Identify which cell holds the provided text, then report its [X, Y] central coordinate. 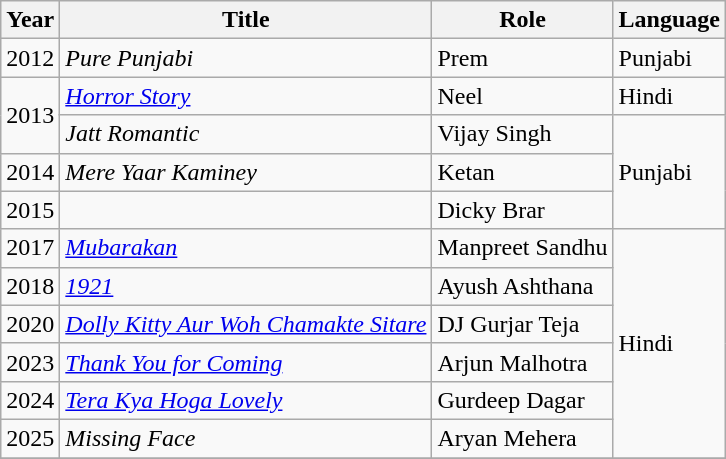
Year [30, 20]
2015 [30, 210]
Ayush Ashthana [522, 286]
Gurdeep Dagar [522, 400]
Tera Kya Hoga Lovely [246, 400]
Title [246, 20]
Ketan [522, 172]
Horror Story [246, 96]
Mubarakan [246, 248]
2023 [30, 362]
Role [522, 20]
DJ Gurjar Teja [522, 324]
Dicky Brar [522, 210]
2017 [30, 248]
Mere Yaar Kaminey [246, 172]
Prem [522, 58]
Manpreet Sandhu [522, 248]
2024 [30, 400]
Aryan Mehera [522, 438]
Arjun Malhotra [522, 362]
Neel [522, 96]
Dolly Kitty Aur Woh Chamakte Sitare [246, 324]
Jatt Romantic [246, 134]
Missing Face [246, 438]
2013 [30, 115]
Vijay Singh [522, 134]
2025 [30, 438]
Pure Punjabi [246, 58]
2020 [30, 324]
2018 [30, 286]
2012 [30, 58]
1921 [246, 286]
Language [669, 20]
2014 [30, 172]
Thank You for Coming [246, 362]
